Detect which cell encompasses the target text, then output its (X, Y) center coordinate. 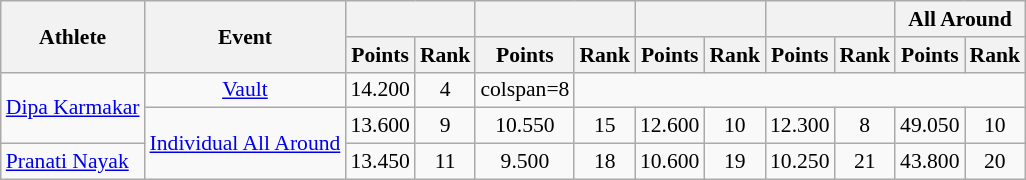
13.600 (380, 126)
12.600 (670, 126)
Vault (246, 90)
10.600 (670, 162)
18 (604, 162)
21 (864, 162)
Dipa Karmakar (73, 108)
12.300 (800, 126)
9 (446, 126)
13.450 (380, 162)
20 (996, 162)
Event (246, 36)
Individual All Around (246, 144)
49.050 (930, 126)
Pranati Nayak (73, 162)
43.800 (930, 162)
9.500 (524, 162)
8 (864, 126)
15 (604, 126)
All Around (960, 19)
10.550 (524, 126)
4 (446, 90)
19 (734, 162)
10.250 (800, 162)
Athlete (73, 36)
14.200 (380, 90)
colspan=8 (524, 90)
11 (446, 162)
